Capture the cell that displays the provided text and extract its [x, y] central coordinate. 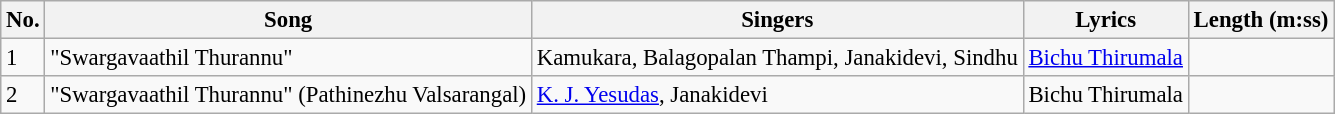
2 [23, 95]
Kamukara, Balagopalan Thampi, Janakidevi, Sindhu [777, 58]
Lyrics [1106, 20]
"Swargavaathil Thurannu" [288, 58]
1 [23, 58]
Song [288, 20]
K. J. Yesudas, Janakidevi [777, 95]
"Swargavaathil Thurannu" (Pathinezhu Valsarangal) [288, 95]
Length (m:ss) [1260, 20]
No. [23, 20]
Singers [777, 20]
